Return (x, y) of the center of cell containing provided text 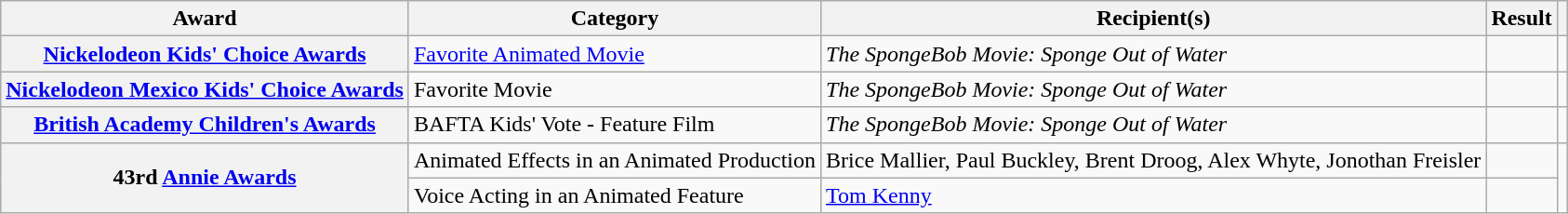
Category (614, 19)
Voice Acting in an Animated Feature (614, 195)
Brice Mallier, Paul Buckley, Brent Droog, Alex Whyte, Jonothan Freisler (1153, 160)
Nickelodeon Kids' Choice Awards (205, 54)
Tom Kenny (1153, 195)
Recipient(s) (1153, 19)
British Academy Children's Awards (205, 125)
Award (205, 19)
43rd Annie Awards (205, 178)
Favorite Animated Movie (614, 54)
BAFTA Kids' Vote - Feature Film (614, 125)
Result (1521, 19)
Favorite Movie (614, 89)
Nickelodeon Mexico Kids' Choice Awards (205, 89)
Animated Effects in an Animated Production (614, 160)
